Search for the cell housing the specified text and yield its (x, y) center coordinate. 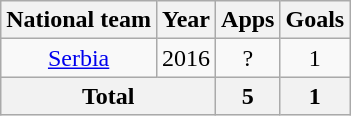
Serbia (79, 58)
Year (186, 20)
? (248, 58)
Total (108, 96)
2016 (186, 58)
5 (248, 96)
Goals (315, 20)
Apps (248, 20)
National team (79, 20)
